For the text-containing cell, return its midpoint in [x, y] coordinate format. 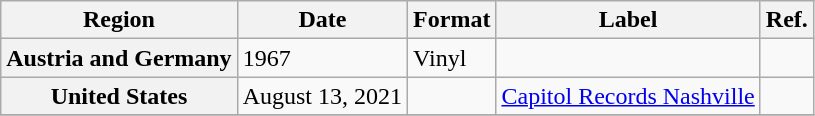
August 13, 2021 [322, 96]
1967 [322, 58]
Date [322, 20]
Format [452, 20]
Ref. [786, 20]
Vinyl [452, 58]
United States [119, 96]
Austria and Germany [119, 58]
Capitol Records Nashville [628, 96]
Region [119, 20]
Label [628, 20]
